Detect which cell encompasses the target text, then output its (X, Y) center coordinate. 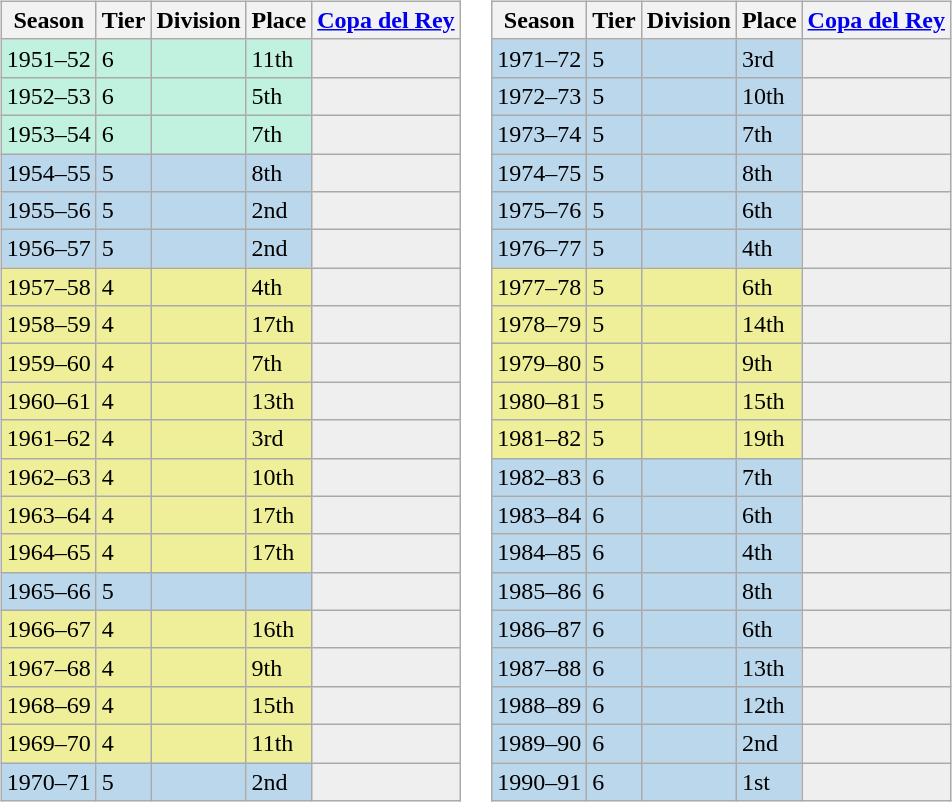
1973–74 (540, 134)
1980–81 (540, 401)
1981–82 (540, 439)
1955–56 (48, 211)
1952–53 (48, 96)
1967–68 (48, 667)
1977–78 (540, 287)
1956–57 (48, 249)
1957–58 (48, 287)
1965–66 (48, 591)
1970–71 (48, 781)
12th (769, 705)
1969–70 (48, 743)
1975–76 (540, 211)
1959–60 (48, 363)
1986–87 (540, 629)
1987–88 (540, 667)
1979–80 (540, 363)
1983–84 (540, 515)
19th (769, 439)
1951–52 (48, 58)
1954–55 (48, 173)
14th (769, 325)
1968–69 (48, 705)
1976–77 (540, 249)
1964–65 (48, 553)
16th (279, 629)
1978–79 (540, 325)
1960–61 (48, 401)
1972–73 (540, 96)
1982–83 (540, 477)
1990–91 (540, 781)
1974–75 (540, 173)
5th (279, 96)
1958–59 (48, 325)
1962–63 (48, 477)
1989–90 (540, 743)
1953–54 (48, 134)
1966–67 (48, 629)
1st (769, 781)
1961–62 (48, 439)
1963–64 (48, 515)
1984–85 (540, 553)
1985–86 (540, 591)
1988–89 (540, 705)
1971–72 (540, 58)
